Detect which cell encompasses the target text, then output its [x, y] center coordinate. 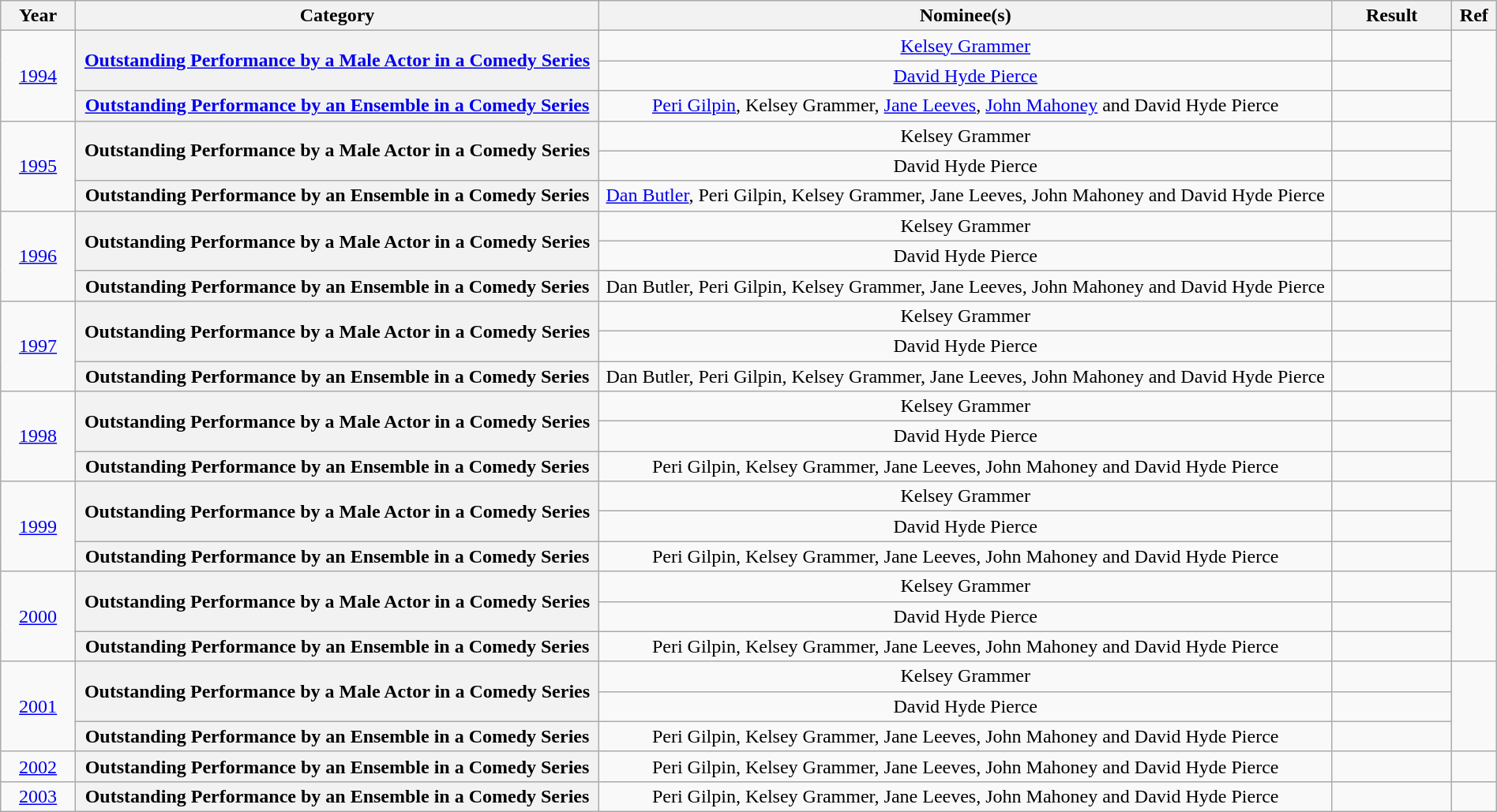
2001 [38, 706]
1999 [38, 526]
2002 [38, 766]
Category [336, 16]
1996 [38, 256]
Year [38, 16]
Nominee(s) [966, 16]
1997 [38, 346]
1995 [38, 166]
2003 [38, 796]
1998 [38, 436]
Result [1392, 16]
Ref [1473, 16]
1994 [38, 76]
2000 [38, 616]
